Determine the [X, Y] coordinate at the center of the cell enclosing the given text.  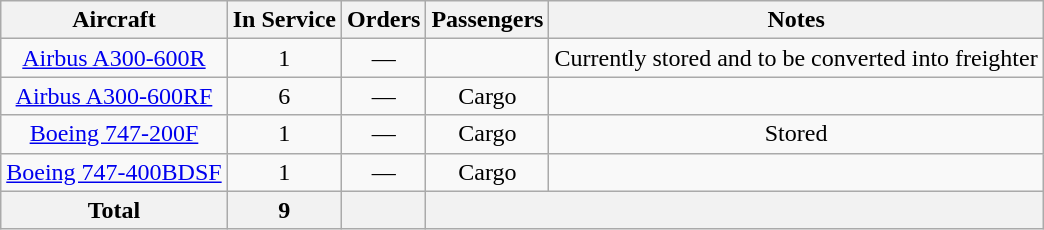
In Service [284, 20]
Notes [796, 20]
Boeing 747-400BDSF [114, 172]
6 [284, 96]
Stored [796, 134]
Airbus A300-600RF [114, 96]
Airbus A300-600R [114, 58]
Orders [384, 20]
Boeing 747-200F [114, 134]
Currently stored and to be converted into freighter [796, 58]
Total [114, 210]
Aircraft [114, 20]
Passengers [488, 20]
9 [284, 210]
